Find where the given text appears and provide that cell's center as (X, Y) coordinate. 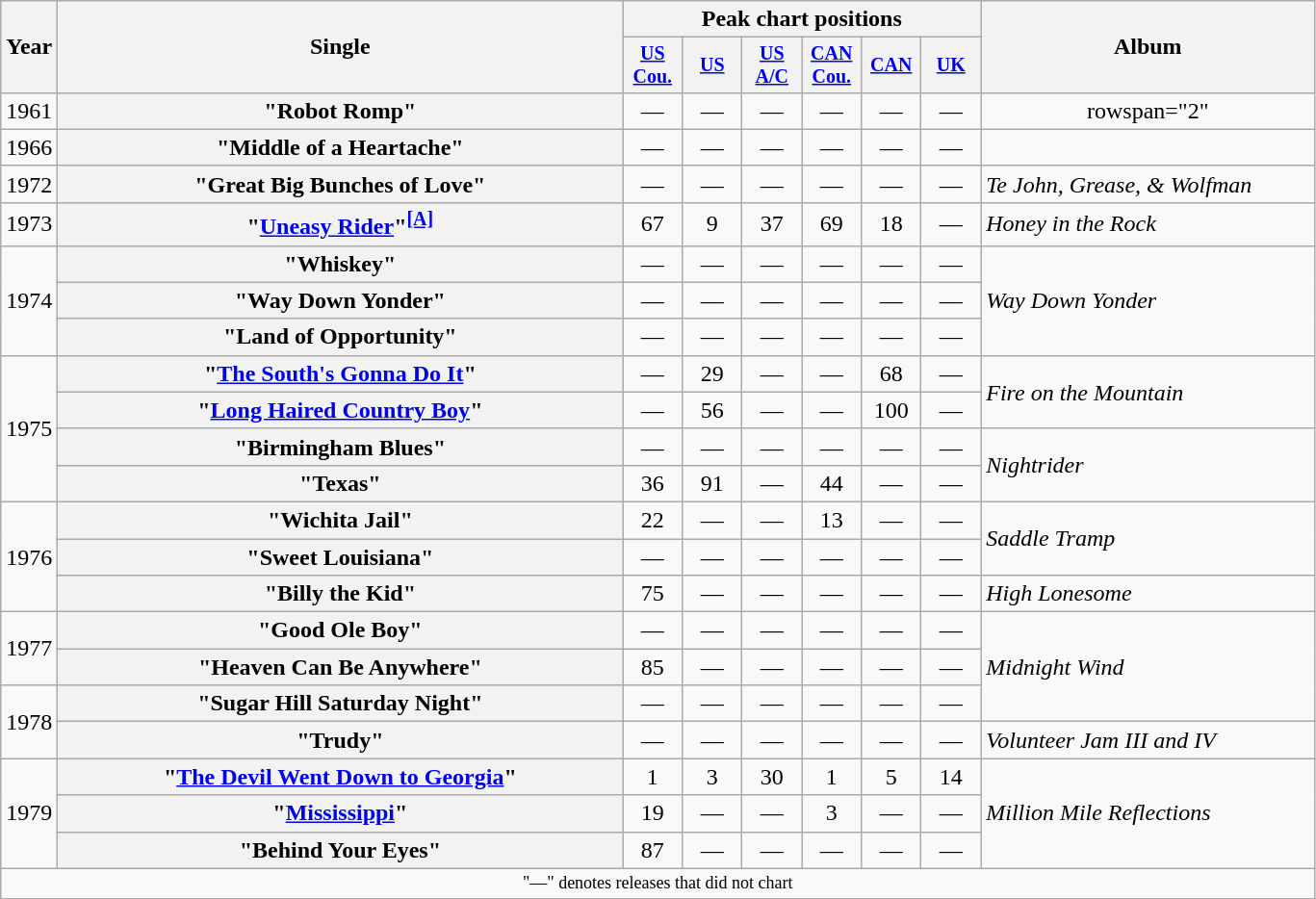
"Uneasy Rider"[A] (341, 223)
Peak chart positions (802, 19)
44 (832, 483)
22 (653, 520)
Million Mile Reflections (1148, 813)
1975 (29, 428)
"Robot Romp" (341, 111)
1974 (29, 300)
Album (1148, 47)
"Birmingham Blues" (341, 447)
"—" denotes releases that did not chart (658, 884)
68 (891, 373)
"Way Down Yonder" (341, 300)
29 (712, 373)
High Lonesome (1148, 594)
91 (712, 483)
75 (653, 594)
13 (832, 520)
1972 (29, 184)
Fire on the Mountain (1148, 392)
1961 (29, 111)
"Sweet Louisiana" (341, 557)
"Heaven Can Be Anywhere" (341, 667)
"Trudy" (341, 740)
US (712, 65)
"The South's Gonna Do It" (341, 373)
56 (712, 410)
Saddle Tramp (1148, 538)
Te John, Grease, & Wolfman (1148, 184)
30 (772, 777)
"Great Big Bunches of Love" (341, 184)
UK (951, 65)
rowspan="2" (1148, 111)
"The Devil Went Down to Georgia" (341, 777)
Midnight Wind (1148, 667)
5 (891, 777)
37 (772, 223)
"Wichita Jail" (341, 520)
"Middle of a Heartache" (341, 147)
67 (653, 223)
1976 (29, 556)
Honey in the Rock (1148, 223)
100 (891, 410)
US A/C (772, 65)
85 (653, 667)
18 (891, 223)
Single (341, 47)
1973 (29, 223)
CAN Cou. (832, 65)
CAN (891, 65)
1978 (29, 722)
1966 (29, 147)
"Good Ole Boy" (341, 630)
14 (951, 777)
9 (712, 223)
Nightrider (1148, 465)
Way Down Yonder (1148, 300)
87 (653, 850)
Year (29, 47)
1977 (29, 649)
"Whiskey" (341, 264)
"Billy the Kid" (341, 594)
36 (653, 483)
69 (832, 223)
US Cou. (653, 65)
1979 (29, 813)
Volunteer Jam III and IV (1148, 740)
"Texas" (341, 483)
"Land of Opportunity" (341, 337)
"Long Haired Country Boy" (341, 410)
19 (653, 813)
"Behind Your Eyes" (341, 850)
"Mississippi" (341, 813)
"Sugar Hill Saturday Night" (341, 704)
